Identify which cell holds the provided text, then report its [X, Y] central coordinate. 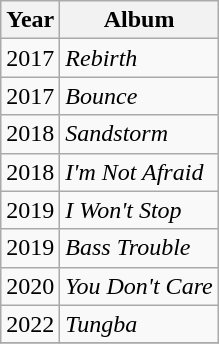
Bounce [139, 96]
Sandstorm [139, 134]
I Won't Stop [139, 210]
I'm Not Afraid [139, 172]
You Don't Care [139, 286]
Tungba [139, 324]
Album [139, 20]
Rebirth [139, 58]
Bass Trouble [139, 248]
2020 [30, 286]
2022 [30, 324]
Year [30, 20]
